Provide the (X, Y) coordinate of the cell's center where the given text is located.  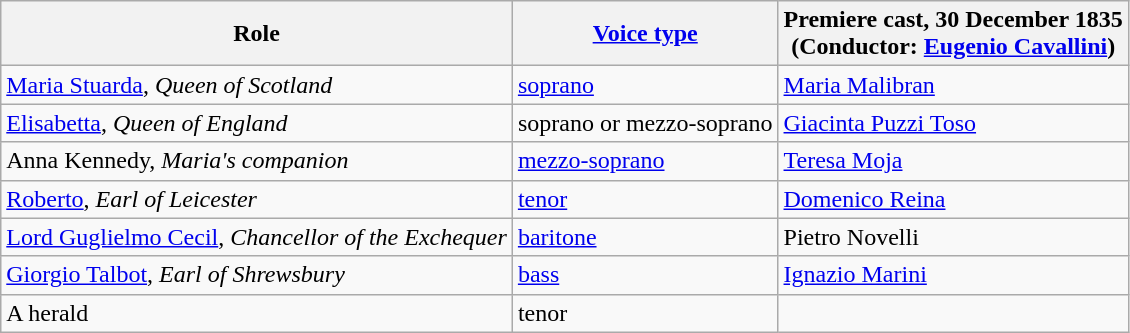
Pietro Novelli (953, 237)
A herald (257, 313)
bass (645, 275)
Roberto, Earl of Leicester (257, 199)
Lord Guglielmo Cecil, Chancellor of the Exchequer (257, 237)
Maria Malibran (953, 85)
baritone (645, 237)
Elisabetta, Queen of England (257, 123)
Giacinta Puzzi Toso (953, 123)
Premiere cast, 30 December 1835(Conductor: Eugenio Cavallini) (953, 34)
Maria Stuarda, Queen of Scotland (257, 85)
Domenico Reina (953, 199)
Voice type (645, 34)
Teresa Moja (953, 161)
Ignazio Marini (953, 275)
Anna Kennedy, Maria's companion (257, 161)
soprano (645, 85)
mezzo-soprano (645, 161)
soprano or mezzo-soprano (645, 123)
Giorgio Talbot, Earl of Shrewsbury (257, 275)
Role (257, 34)
